Search for the cell housing the specified text and yield its [X, Y] center coordinate. 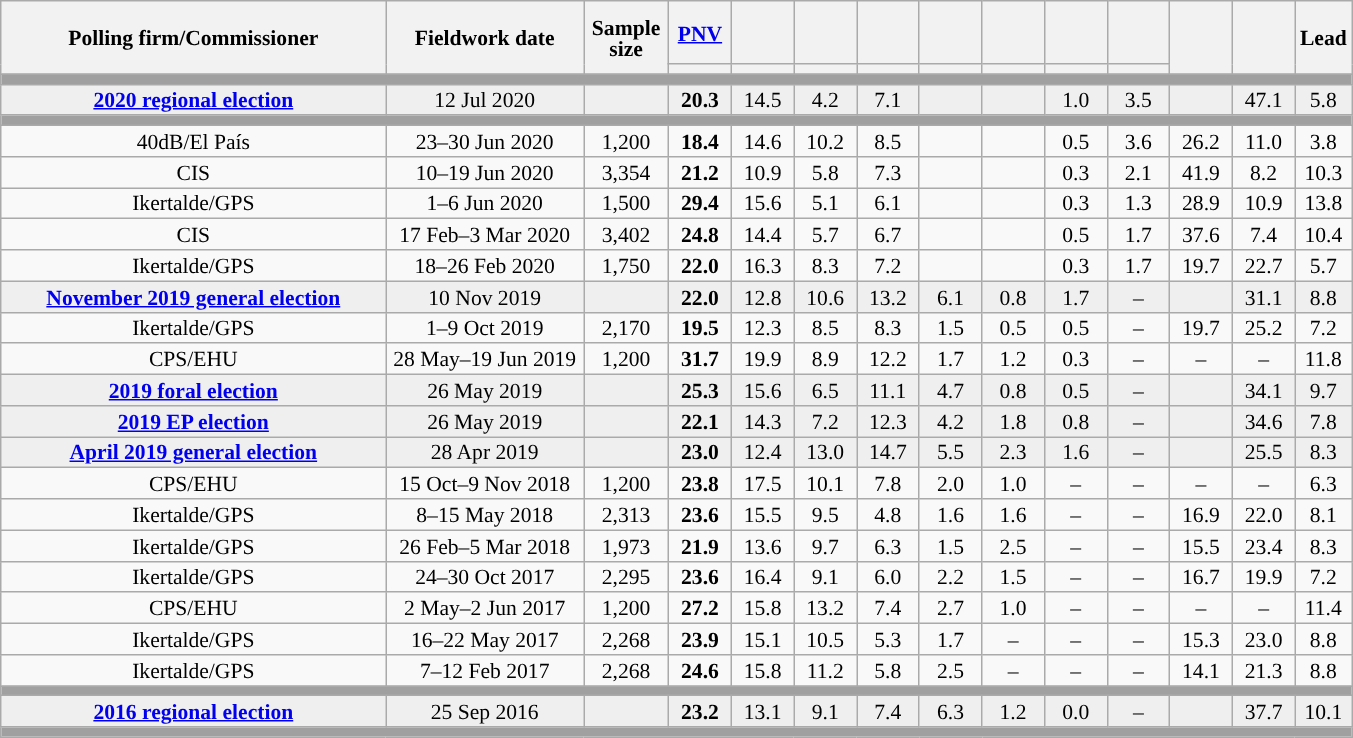
5.3 [888, 640]
21.3 [1264, 670]
8.1 [1324, 514]
10.2 [826, 142]
17 Feb–3 Mar 2020 [485, 234]
3.6 [1138, 142]
7.1 [888, 100]
20.3 [700, 100]
2.2 [950, 576]
13.1 [762, 712]
2 May–2 Jun 2017 [485, 608]
7–12 Feb 2017 [485, 670]
10.3 [1324, 172]
5.1 [826, 204]
2019 EP election [194, 422]
28 Apr 2019 [485, 452]
11.4 [1324, 608]
14.3 [762, 422]
2,170 [626, 328]
16.4 [762, 576]
3.5 [1138, 100]
Fieldwork date [485, 38]
41.9 [1202, 172]
8.9 [826, 360]
21.9 [700, 546]
1.3 [1138, 204]
PNV [700, 32]
9.5 [826, 514]
1.8 [1014, 422]
2.7 [950, 608]
8.2 [1264, 172]
16.3 [762, 266]
23.9 [700, 640]
47.1 [1264, 100]
1–6 Jun 2020 [485, 204]
40dB/El País [194, 142]
5.5 [950, 452]
28.9 [1202, 204]
10.4 [1324, 234]
13.6 [762, 546]
26.2 [1202, 142]
13.8 [1324, 204]
11.8 [1324, 360]
34.6 [1264, 422]
0.0 [1076, 712]
Sample size [626, 38]
10–19 Jun 2020 [485, 172]
2,295 [626, 576]
12 Jul 2020 [485, 100]
37.7 [1264, 712]
23–30 Jun 2020 [485, 142]
1,500 [626, 204]
10.5 [826, 640]
Polling firm/Commissioner [194, 38]
28 May–19 Jun 2019 [485, 360]
22.1 [700, 422]
November 2019 general election [194, 296]
15.1 [762, 640]
6.5 [826, 390]
11.2 [826, 670]
25 Sep 2016 [485, 712]
14.6 [762, 142]
18–26 Feb 2020 [485, 266]
23.2 [700, 712]
27.2 [700, 608]
3.8 [1324, 142]
23.4 [1264, 546]
16.9 [1202, 514]
6.7 [888, 234]
17.5 [762, 484]
13.0 [826, 452]
16.7 [1202, 576]
7.3 [888, 172]
31.7 [700, 360]
25.5 [1264, 452]
11.1 [888, 390]
15.3 [1202, 640]
14.7 [888, 452]
2.0 [950, 484]
25.2 [1264, 328]
24.6 [700, 670]
1,750 [626, 266]
24–30 Oct 2017 [485, 576]
21.2 [700, 172]
2.3 [1014, 452]
19.5 [700, 328]
15 Oct–9 Nov 2018 [485, 484]
10.6 [826, 296]
29.4 [700, 204]
10 Nov 2019 [485, 296]
1,973 [626, 546]
16–22 May 2017 [485, 640]
3,354 [626, 172]
April 2019 general election [194, 452]
3,402 [626, 234]
4.8 [888, 514]
6.0 [888, 576]
1–9 Oct 2019 [485, 328]
11.0 [1264, 142]
12.2 [888, 360]
2019 foral election [194, 390]
26 Feb–5 Mar 2018 [485, 546]
4.7 [950, 390]
14.1 [1202, 670]
12.8 [762, 296]
2016 regional election [194, 712]
8–15 May 2018 [485, 514]
2020 regional election [194, 100]
14.4 [762, 234]
34.1 [1264, 390]
22.7 [1264, 266]
14.5 [762, 100]
23.8 [700, 484]
12.4 [762, 452]
Lead [1324, 38]
18.4 [700, 142]
2,313 [626, 514]
2.1 [1138, 172]
24.8 [700, 234]
25.3 [700, 390]
37.6 [1202, 234]
31.1 [1264, 296]
